For the text-containing cell, return its midpoint in [X, Y] coordinate format. 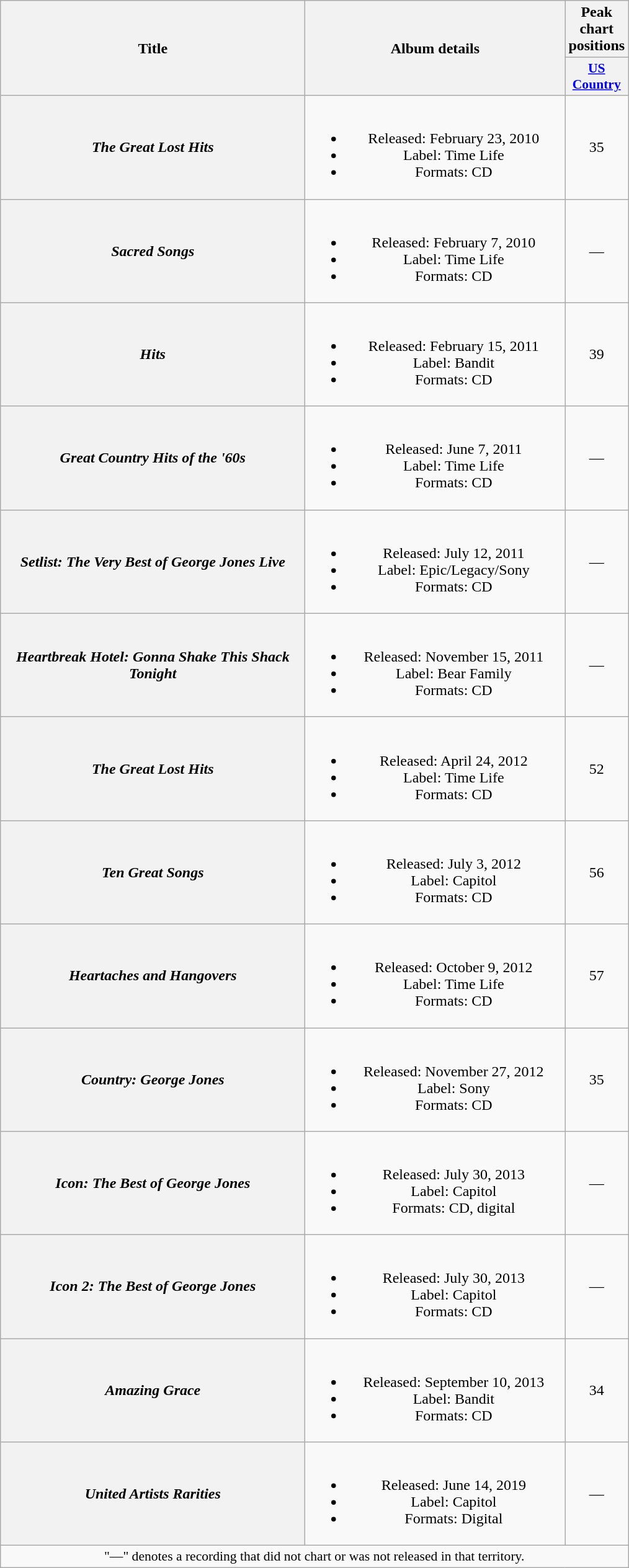
Released: July 30, 2013Label: CapitolFormats: CD, digital [435, 1183]
Setlist: The Very Best of George Jones Live [153, 562]
Released: February 7, 2010Label: Time LifeFormats: CD [435, 250]
Icon 2: The Best of George Jones [153, 1287]
Great Country Hits of the '60s [153, 458]
Icon: The Best of George Jones [153, 1183]
"—" denotes a recording that did not chart or was not released in that territory. [314, 1557]
Released: October 9, 2012Label: Time LifeFormats: CD [435, 976]
Album details [435, 48]
Ten Great Songs [153, 872]
39 [597, 355]
Released: April 24, 2012Label: Time LifeFormats: CD [435, 769]
Released: February 15, 2011Label: BanditFormats: CD [435, 355]
Released: July 30, 2013Label: CapitolFormats: CD [435, 1287]
Released: June 7, 2011Label: Time LifeFormats: CD [435, 458]
Heartaches and Hangovers [153, 976]
Country: George Jones [153, 1080]
Amazing Grace [153, 1390]
United Artists Rarities [153, 1494]
Released: June 14, 2019Label: CapitolFormats: Digital [435, 1494]
56 [597, 872]
52 [597, 769]
USCountry [597, 77]
Peakchartpositions [597, 29]
57 [597, 976]
Released: November 15, 2011Label: Bear FamilyFormats: CD [435, 665]
Released: February 23, 2010Label: Time LifeFormats: CD [435, 148]
Sacred Songs [153, 250]
Released: September 10, 2013Label: BanditFormats: CD [435, 1390]
Released: November 27, 2012Label: SonyFormats: CD [435, 1080]
Hits [153, 355]
Title [153, 48]
Released: July 3, 2012Label: CapitolFormats: CD [435, 872]
34 [597, 1390]
Released: July 12, 2011Label: Epic/Legacy/SonyFormats: CD [435, 562]
Heartbreak Hotel: Gonna Shake This Shack Tonight [153, 665]
